Output the [x, y] coordinate of the center of the cell containing the given text.  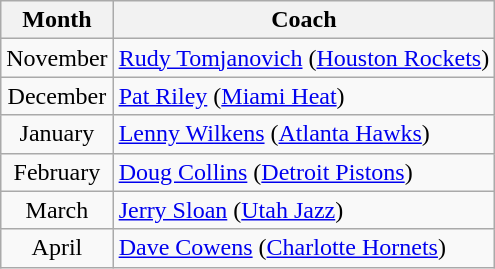
Coach [304, 20]
February [57, 172]
November [57, 58]
Pat Riley (Miami Heat) [304, 96]
Rudy Tomjanovich (Houston Rockets) [304, 58]
Dave Cowens (Charlotte Hornets) [304, 248]
December [57, 96]
Lenny Wilkens (Atlanta Hawks) [304, 134]
January [57, 134]
Doug Collins (Detroit Pistons) [304, 172]
Jerry Sloan (Utah Jazz) [304, 210]
April [57, 248]
Month [57, 20]
March [57, 210]
